Return (x, y) of the center of cell containing provided text 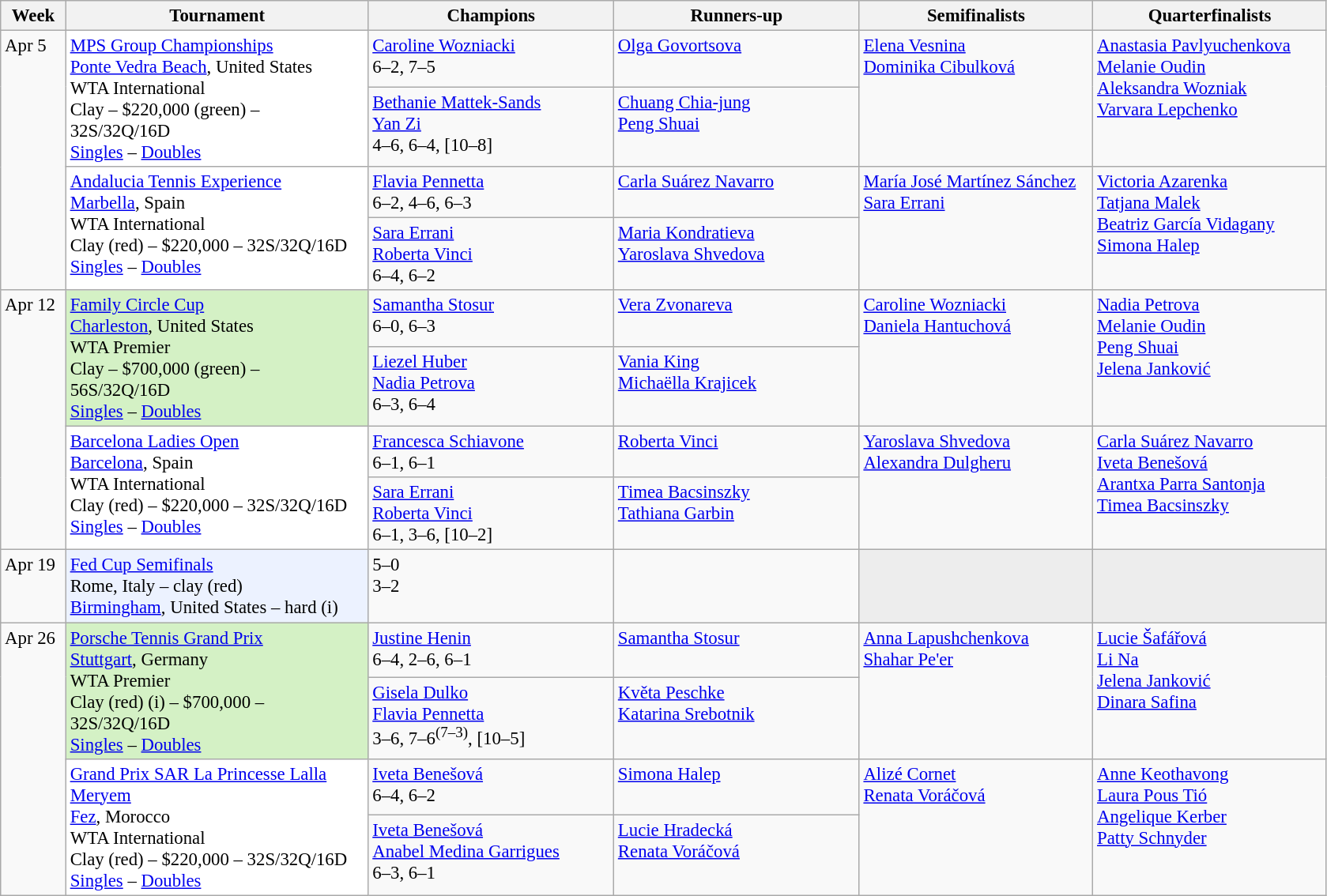
Apr 12 (33, 420)
Porsche Tennis Grand Prix Stuttgart, GermanyWTA PremierClay (red) (i) – $700,000 – 32S/32Q/16DSingles – Doubles (217, 691)
Flavia Pennetta6–2, 4–6, 6–3 (492, 193)
Grand Prix SAR La Princesse Lalla Meryem Fez, MoroccoWTA InternationalClay (red) – $220,000 – 32S/32Q/16DSingles – Doubles (217, 826)
Samantha Stosur (737, 649)
Victoria Azarenka Tatjana Malek Beatriz García Vidagany Simona Halep (1210, 228)
Barcelona Ladies Open Barcelona, SpainWTA InternationalClay (red) – $220,000 – 32S/32Q/16DSingles – Doubles (217, 488)
Andalucia Tennis Experience Marbella, SpainWTA InternationalClay (red) – $220,000 – 32S/32Q/16DSingles – Doubles (217, 228)
MPS Group Championships Ponte Vedra Beach, United StatesWTA InternationalClay – $220,000 (green) – 32S/32Q/16DSingles – Doubles (217, 100)
Samantha Stosur6–0, 6–3 (492, 318)
Lucie Hradecká Renata Voráčová (737, 855)
Anastasia Pavlyuchenkova Melanie Oudin Aleksandra Wozniak Varvara Lepchenko (1210, 100)
Sara Errani Roberta Vinci6–1, 3–6, [10–2] (492, 514)
Carla Suárez Navarro Iveta Benešová Arantxa Parra Santonja Timea Bacsinszky (1210, 488)
Francesca Schiavone6–1, 6–1 (492, 452)
Bethanie Mattek-Sands Yan Zi4–6, 6–4, [10–8] (492, 126)
Květa Peschke Katarina Srebotnik (737, 717)
Fed Cup Semifinals Rome, Italy – clay (red) Birmingham, United States – hard (i) (217, 586)
Caroline Wozniacki Daniela Hantuchová (976, 359)
Sara Errani Roberta Vinci6–4, 6–2 (492, 254)
Iveta Benešová6–4, 6–2 (492, 787)
Tournament (217, 16)
Timea Bacsinszky Tathiana Garbin (737, 514)
Runners-up (737, 16)
Apr 19 (33, 586)
Vera Zvonareva (737, 318)
Carla Suárez Navarro (737, 193)
Liezel Huber Nadia Petrova6–3, 6–4 (492, 387)
5–0 3–2 (492, 586)
Elena Vesnina Dominika Cibulková (976, 100)
Apr 26 (33, 759)
Yaroslava Shvedova Alexandra Dulgheru (976, 488)
Anna Lapushchenkova Shahar Pe'er (976, 691)
Champions (492, 16)
Roberta Vinci (737, 452)
Nadia Petrova Melanie Oudin Peng Shuai Jelena Janković (1210, 359)
Alizé Cornet Renata Voráčová (976, 826)
Justine Henin6–4, 2–6, 6–1 (492, 649)
Family Circle Cup Charleston, United StatesWTA PremierClay – $700,000 (green) – 56S/32Q/16DSingles – Doubles (217, 359)
Chuang Chia-jung Peng Shuai (737, 126)
Olga Govortsova (737, 58)
Iveta Benešová Anabel Medina Garrigues6–3, 6–1 (492, 855)
Maria Kondratieva Yaroslava Shvedova (737, 254)
Quarterfinalists (1210, 16)
Gisela Dulko Flavia Pennetta3–6, 7–6(7–3), [10–5] (492, 717)
Caroline Wozniacki6–2, 7–5 (492, 58)
Vania King Michaëlla Krajicek (737, 387)
Apr 5 (33, 161)
Lucie Šafářová Li Na Jelena Janković Dinara Safina (1210, 691)
María José Martínez Sánchez Sara Errani (976, 228)
Anne Keothavong Laura Pous Tió Angelique Kerber Patty Schnyder (1210, 826)
Simona Halep (737, 787)
Week (33, 16)
Semifinalists (976, 16)
